Search for the cell housing the specified text and yield its (x, y) center coordinate. 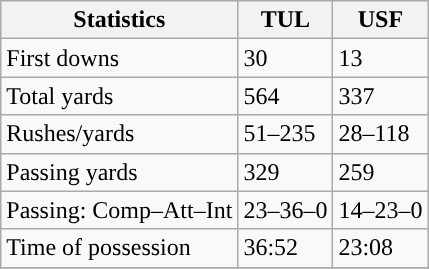
28–118 (380, 134)
30 (286, 58)
337 (380, 96)
564 (286, 96)
TUL (286, 20)
Total yards (120, 96)
Passing yards (120, 172)
Rushes/yards (120, 134)
14–23–0 (380, 210)
Time of possession (120, 248)
23:08 (380, 248)
36:52 (286, 248)
Statistics (120, 20)
51–235 (286, 134)
259 (380, 172)
Passing: Comp–Att–Int (120, 210)
USF (380, 20)
23–36–0 (286, 210)
First downs (120, 58)
329 (286, 172)
13 (380, 58)
